From the cell containing the given text, extract its center point as (x, y) coordinate. 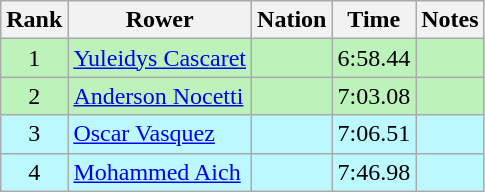
7:03.08 (374, 96)
Rower (160, 20)
6:58.44 (374, 58)
4 (34, 172)
Notes (450, 20)
Rank (34, 20)
Time (374, 20)
7:06.51 (374, 134)
Mohammed Aich (160, 172)
7:46.98 (374, 172)
Nation (292, 20)
3 (34, 134)
Yuleidys Cascaret (160, 58)
2 (34, 96)
Oscar Vasquez (160, 134)
Anderson Nocetti (160, 96)
1 (34, 58)
